Search for the cell housing the specified text and yield its (X, Y) center coordinate. 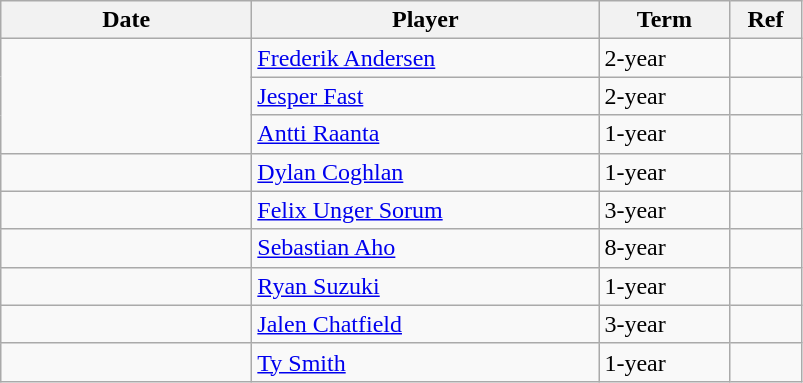
Term (664, 20)
Dylan Coghlan (426, 172)
Jesper Fast (426, 96)
Antti Raanta (426, 134)
Jalen Chatfield (426, 324)
Frederik Andersen (426, 58)
Felix Unger Sorum (426, 210)
Ty Smith (426, 362)
Ref (766, 20)
Sebastian Aho (426, 248)
Date (126, 20)
Ryan Suzuki (426, 286)
8-year (664, 248)
Player (426, 20)
